Return the (X, Y) coordinate for the center point of the cell that contains the specified text.  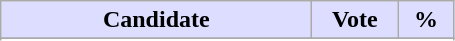
% (426, 20)
Vote (355, 20)
Candidate (156, 20)
